Detect which cell encompasses the target text, then output its (x, y) center coordinate. 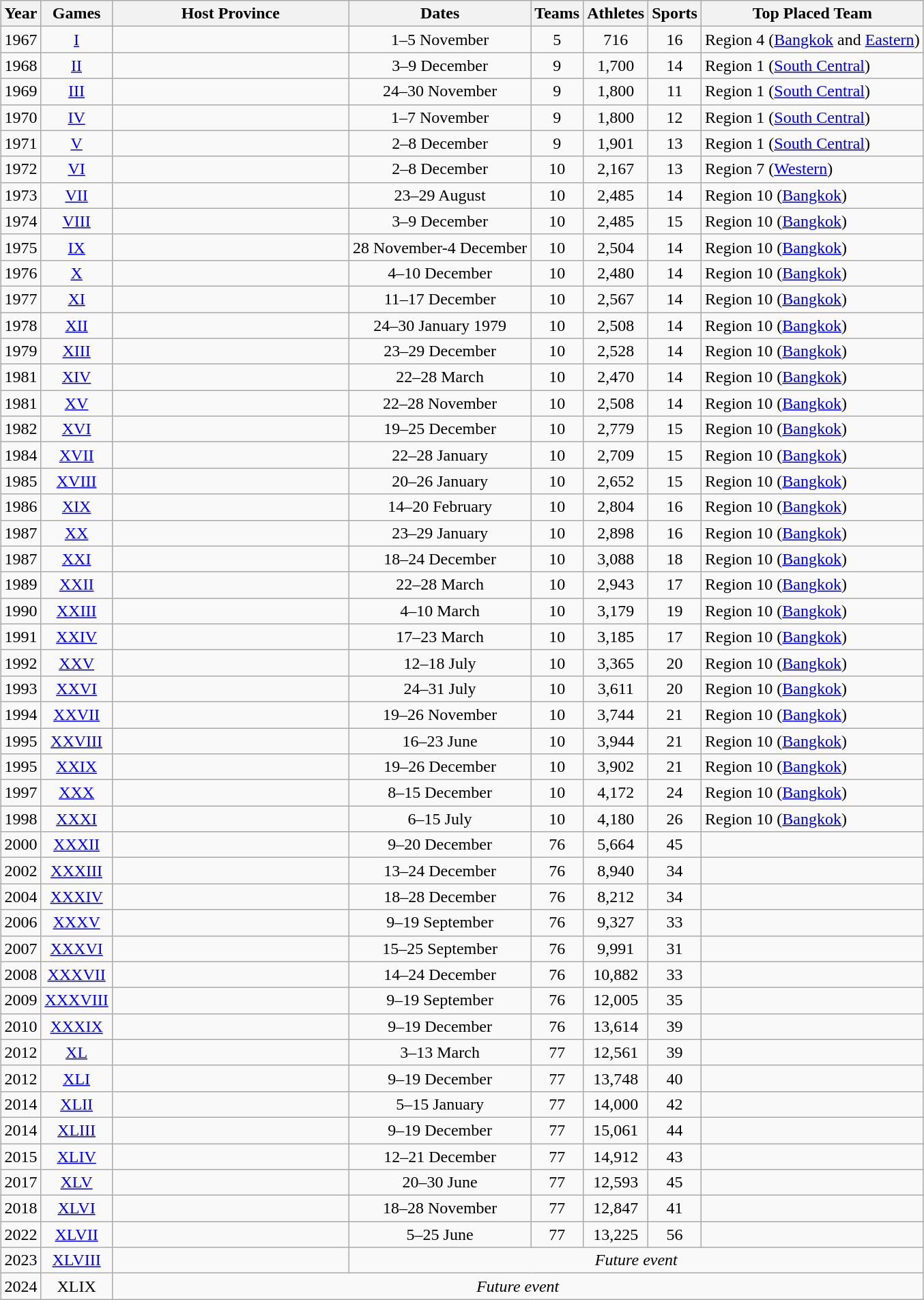
2,652 (616, 481)
2004 (20, 897)
23–29 January (439, 533)
XXVII (76, 714)
XXXV (76, 923)
1,700 (616, 66)
1993 (20, 689)
17–23 March (439, 637)
2,167 (616, 169)
16–23 June (439, 740)
XVII (76, 455)
2018 (20, 1209)
31 (675, 949)
28 November-4 December (439, 247)
XV (76, 403)
XXI (76, 559)
13,748 (616, 1078)
2022 (20, 1234)
19–26 December (439, 767)
24–30 January 1979 (439, 326)
19–25 December (439, 429)
1985 (20, 481)
XXXVI (76, 949)
XXVIII (76, 740)
XXV (76, 663)
XIII (76, 351)
40 (675, 1078)
XLVI (76, 1209)
2,898 (616, 533)
12–21 December (439, 1157)
1998 (20, 819)
2023 (20, 1260)
2017 (20, 1183)
14,000 (616, 1104)
1971 (20, 143)
2,709 (616, 455)
2000 (20, 845)
4–10 March (439, 611)
I (76, 40)
1976 (20, 273)
56 (675, 1234)
2009 (20, 1000)
1986 (20, 507)
2010 (20, 1026)
12,847 (616, 1209)
19 (675, 611)
2,943 (616, 585)
1970 (20, 117)
XX (76, 533)
1979 (20, 351)
20–30 June (439, 1183)
12–18 July (439, 663)
3,365 (616, 663)
13,225 (616, 1234)
XXXIX (76, 1026)
4,172 (616, 793)
1,901 (616, 143)
8,940 (616, 871)
Top Placed Team (812, 14)
2007 (20, 949)
XLVII (76, 1234)
35 (675, 1000)
11–17 December (439, 299)
XXXI (76, 819)
3,179 (616, 611)
12,593 (616, 1183)
3,088 (616, 559)
Games (76, 14)
2002 (20, 871)
8–15 December (439, 793)
2,528 (616, 351)
1–5 November (439, 40)
9–20 December (439, 845)
1973 (20, 195)
1991 (20, 637)
8,212 (616, 897)
VIII (76, 221)
716 (616, 40)
15,061 (616, 1130)
1975 (20, 247)
Host Province (231, 14)
XXXIII (76, 871)
XXIV (76, 637)
24 (675, 793)
14,912 (616, 1157)
24–31 July (439, 689)
15–25 September (439, 949)
1997 (20, 793)
10,882 (616, 974)
26 (675, 819)
5 (557, 40)
19–26 November (439, 714)
18–24 December (439, 559)
XXVI (76, 689)
42 (675, 1104)
41 (675, 1209)
9,991 (616, 949)
3,185 (616, 637)
1972 (20, 169)
6–15 July (439, 819)
4,180 (616, 819)
3–13 March (439, 1052)
2006 (20, 923)
XXXVII (76, 974)
1992 (20, 663)
13–24 December (439, 871)
14–20 February (439, 507)
43 (675, 1157)
XIX (76, 507)
XLIV (76, 1157)
Year (20, 14)
22–28 January (439, 455)
5–15 January (439, 1104)
11 (675, 91)
2024 (20, 1286)
VI (76, 169)
2,779 (616, 429)
12,005 (616, 1000)
XXII (76, 585)
VII (76, 195)
2,480 (616, 273)
18 (675, 559)
2015 (20, 1157)
4–10 December (439, 273)
2,567 (616, 299)
1994 (20, 714)
3,944 (616, 740)
X (76, 273)
1982 (20, 429)
Teams (557, 14)
XIV (76, 377)
XII (76, 326)
2,804 (616, 507)
XVI (76, 429)
2,470 (616, 377)
1–7 November (439, 117)
Sports (675, 14)
1978 (20, 326)
1969 (20, 91)
1968 (20, 66)
23–29 December (439, 351)
IX (76, 247)
12 (675, 117)
XLIII (76, 1130)
IV (76, 117)
XXXVIII (76, 1000)
1990 (20, 611)
1974 (20, 221)
XL (76, 1052)
XXIII (76, 611)
1989 (20, 585)
20–26 January (439, 481)
1967 (20, 40)
XVIII (76, 481)
2008 (20, 974)
18–28 December (439, 897)
XLI (76, 1078)
14–24 December (439, 974)
Region 7 (Western) (812, 169)
5–25 June (439, 1234)
23–29 August (439, 195)
3,902 (616, 767)
XI (76, 299)
Athletes (616, 14)
3,611 (616, 689)
5,664 (616, 845)
44 (675, 1130)
2,504 (616, 247)
1984 (20, 455)
XXXIV (76, 897)
18–28 November (439, 1209)
III (76, 91)
XXX (76, 793)
9,327 (616, 923)
3,744 (616, 714)
1977 (20, 299)
13,614 (616, 1026)
XLV (76, 1183)
II (76, 66)
XXXII (76, 845)
12,561 (616, 1052)
Dates (439, 14)
22–28 November (439, 403)
Region 4 (Bangkok and Eastern) (812, 40)
XLII (76, 1104)
XLIX (76, 1286)
24–30 November (439, 91)
V (76, 143)
XLVIII (76, 1260)
XXIX (76, 767)
